For the text-containing cell, return its midpoint in (X, Y) coordinate format. 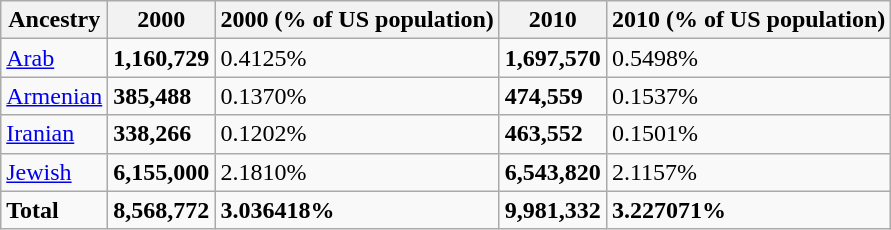
2010 (552, 20)
Total (54, 210)
338,266 (162, 134)
474,559 (552, 96)
3.036418% (357, 210)
0.1370% (357, 96)
0.1537% (748, 96)
2000 (162, 20)
0.1202% (357, 134)
1,160,729 (162, 58)
Arab (54, 58)
Jewish (54, 172)
0.1501% (748, 134)
9,981,332 (552, 210)
385,488 (162, 96)
2000 (% of US population) (357, 20)
Ancestry (54, 20)
Armenian (54, 96)
6,543,820 (552, 172)
1,697,570 (552, 58)
Iranian (54, 134)
2.1810% (357, 172)
2.1157% (748, 172)
0.5498% (748, 58)
8,568,772 (162, 210)
463,552 (552, 134)
0.4125% (357, 58)
3.227071% (748, 210)
2010 (% of US population) (748, 20)
6,155,000 (162, 172)
